Return the (x, y) coordinate for the center point of the cell that contains the specified text.  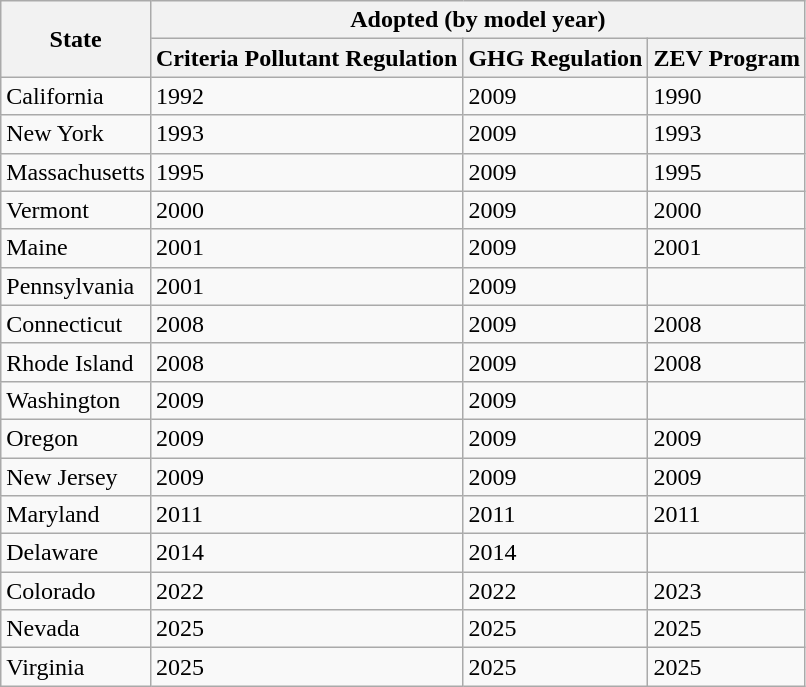
ZEV Program (727, 58)
Vermont (76, 210)
Connecticut (76, 324)
Delaware (76, 553)
Massachusetts (76, 172)
1992 (306, 96)
GHG Regulation (556, 58)
Washington (76, 400)
Virginia (76, 667)
Maine (76, 248)
Oregon (76, 438)
State (76, 39)
Criteria Pollutant Regulation (306, 58)
New Jersey (76, 477)
1990 (727, 96)
Maryland (76, 515)
2023 (727, 591)
New York (76, 134)
Colorado (76, 591)
Pennsylvania (76, 286)
Nevada (76, 629)
California (76, 96)
Rhode Island (76, 362)
Adopted (by model year) (478, 20)
